Determine the [x, y] coordinate at the center of the cell enclosing the given text.  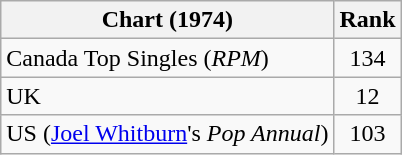
Rank [368, 20]
Chart (1974) [168, 20]
134 [368, 58]
12 [368, 96]
103 [368, 134]
Canada Top Singles (RPM) [168, 58]
US (Joel Whitburn's Pop Annual) [168, 134]
UK [168, 96]
